Return [X, Y] of the center of cell containing provided text 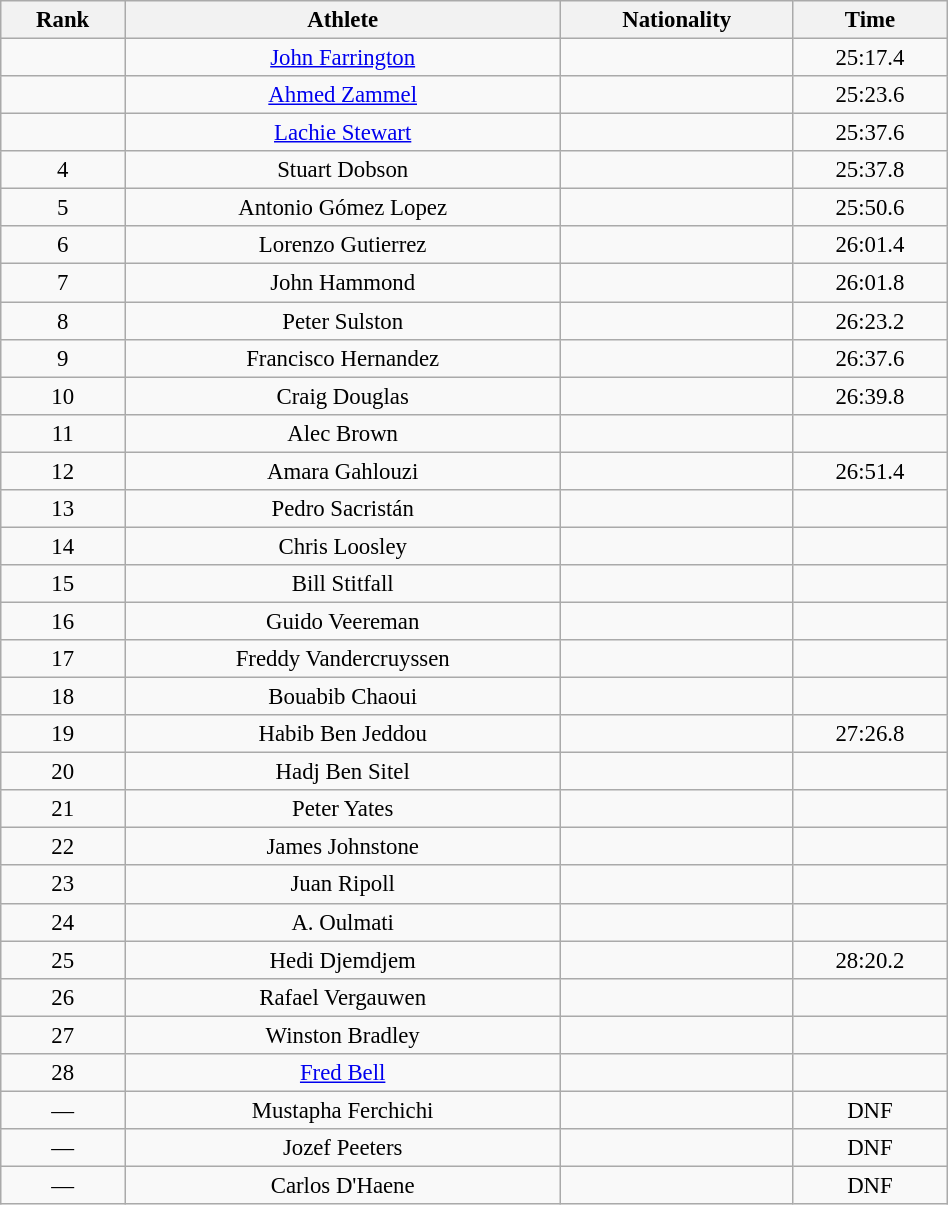
8 [63, 321]
16 [63, 621]
Nationality [677, 20]
11 [63, 433]
13 [63, 509]
Lorenzo Gutierrez [343, 245]
Chris Loosley [343, 546]
15 [63, 584]
10 [63, 396]
18 [63, 697]
25:17.4 [870, 58]
Freddy Vandercruyssen [343, 659]
22 [63, 847]
26 [63, 997]
26:37.6 [870, 358]
Guido Veereman [343, 621]
7 [63, 283]
Peter Sulston [343, 321]
19 [63, 734]
Fred Bell [343, 1073]
21 [63, 809]
14 [63, 546]
23 [63, 885]
6 [63, 245]
Craig Douglas [343, 396]
26:01.8 [870, 283]
28:20.2 [870, 960]
25:37.8 [870, 170]
9 [63, 358]
12 [63, 471]
Athlete [343, 20]
Antonio Gómez Lopez [343, 208]
Bill Stitfall [343, 584]
5 [63, 208]
Rafael Vergauwen [343, 997]
James Johnstone [343, 847]
26:01.4 [870, 245]
Bouabib Chaoui [343, 697]
25:37.6 [870, 133]
Ahmed Zammel [343, 95]
25:23.6 [870, 95]
Jozef Peeters [343, 1148]
24 [63, 922]
Rank [63, 20]
Winston Bradley [343, 1035]
25:50.6 [870, 208]
17 [63, 659]
26:23.2 [870, 321]
Mustapha Ferchichi [343, 1110]
John Farrington [343, 58]
Lachie Stewart [343, 133]
Hedi Djemdjem [343, 960]
26:51.4 [870, 471]
Pedro Sacristán [343, 509]
Peter Yates [343, 809]
A. Oulmati [343, 922]
John Hammond [343, 283]
26:39.8 [870, 396]
Amara Gahlouzi [343, 471]
28 [63, 1073]
Juan Ripoll [343, 885]
25 [63, 960]
Francisco Hernandez [343, 358]
Stuart Dobson [343, 170]
Time [870, 20]
Habib Ben Jeddou [343, 734]
27:26.8 [870, 734]
Hadj Ben Sitel [343, 772]
27 [63, 1035]
20 [63, 772]
Carlos D'Haene [343, 1185]
Alec Brown [343, 433]
4 [63, 170]
